Detect which cell encompasses the target text, then output its (X, Y) center coordinate. 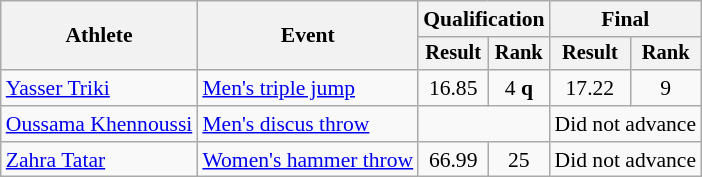
9 (666, 88)
Oussama Khennoussi (100, 124)
Athlete (100, 36)
Men's discus throw (308, 124)
Men's triple jump (308, 88)
Final (626, 19)
Did not advance (626, 124)
16.85 (453, 88)
Event (308, 36)
Yasser Triki (100, 88)
17.22 (590, 88)
Qualification (484, 19)
4 q (518, 88)
